Capture the cell that displays the provided text and extract its (x, y) central coordinate. 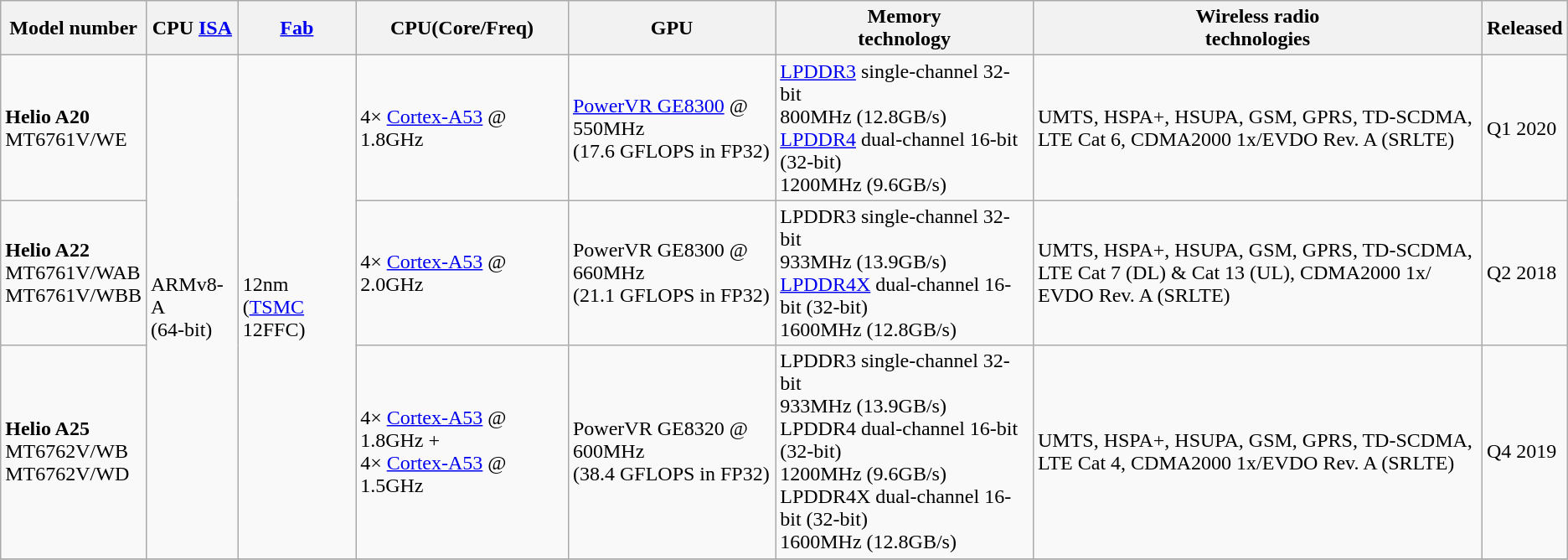
Q1 2020 (1524, 127)
Released (1524, 29)
Q4 2019 (1524, 452)
PowerVR GE8320 @ 600MHz(38.4 GFLOPS in FP32) (672, 452)
PowerVR GE8300 @ 660MHz(21.1 GFLOPS in FP32) (672, 273)
CPU(Core/Freq) (462, 29)
4× Cortex-A53 @ 1.8GHz +4× Cortex-A53 @ 1.5GHz (462, 452)
UMTS, HSPA+, HSUPA, GSM, GPRS, TD-SCDMA, LTE Cat 7 (DL) & Cat 13 (UL), CDMA2000 1x/ EVDO Rev. A (SRLTE) (1257, 273)
LPDDR3 single-channel 32-bit800MHz (12.8GB/s)LPDDR4 dual-channel 16-bit (32-bit)1200MHz (9.6GB/s) (905, 127)
UMTS, HSPA+, HSUPA, GSM, GPRS, TD-SCDMA, LTE Cat 4, CDMA2000 1x/EVDO Rev. A (SRLTE) (1257, 452)
4× Cortex-A53 @ 2.0GHz (462, 273)
PowerVR GE8300 @ 550MHz(17.6 GFLOPS in FP32) (672, 127)
Fab (297, 29)
Helio A22MT6761V/WAB MT6761V/WBB (74, 273)
LPDDR3 single-channel 32-bit933MHz (13.9GB/s)LPDDR4X dual-channel 16-bit (32-bit)1600MHz (12.8GB/s) (905, 273)
ARMv8-A (64-bit) (192, 307)
Model number (74, 29)
12nm (TSMC 12FFC) (297, 307)
Helio A25MT6762V/WB MT6762V/WD (74, 452)
Q2 2018 (1524, 273)
Memory technology (905, 29)
4× Cortex-A53 @ 1.8GHz (462, 127)
GPU (672, 29)
UMTS, HSPA+, HSUPA, GSM, GPRS, TD-SCDMA, LTE Cat 6, CDMA2000 1x/EVDO Rev. A (SRLTE) (1257, 127)
Helio A20MT6761V/WE (74, 127)
CPU ISA (192, 29)
Wireless radio technologies (1257, 29)
